Identify which cell holds the provided text, then report its [X, Y] central coordinate. 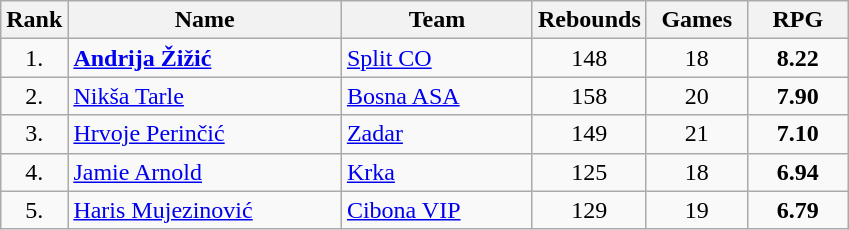
Team [436, 20]
Haris Mujezinović [205, 210]
Rebounds [589, 20]
Zadar [436, 134]
6.79 [798, 210]
Hrvoje Perinčić [205, 134]
Bosna ASA [436, 96]
21 [696, 134]
Jamie Arnold [205, 172]
Name [205, 20]
125 [589, 172]
Krka [436, 172]
Nikša Tarle [205, 96]
7.10 [798, 134]
158 [589, 96]
6.94 [798, 172]
Games [696, 20]
7.90 [798, 96]
4. [34, 172]
Andrija Žižić [205, 58]
Cibona VIP [436, 210]
5. [34, 210]
Split CO [436, 58]
19 [696, 210]
2. [34, 96]
RPG [798, 20]
20 [696, 96]
1. [34, 58]
129 [589, 210]
148 [589, 58]
149 [589, 134]
Rank [34, 20]
3. [34, 134]
8.22 [798, 58]
